Capture the cell that displays the provided text and extract its (x, y) central coordinate. 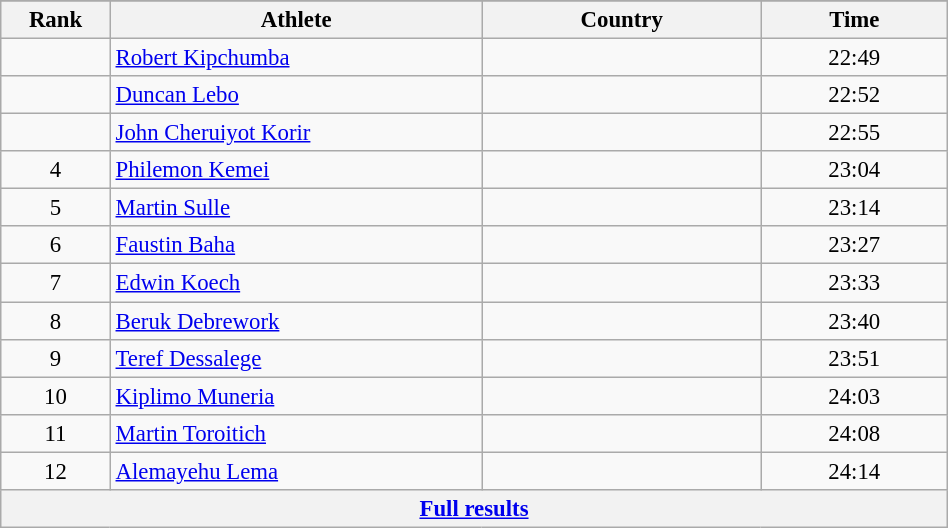
Martin Sulle (296, 208)
Full results (474, 509)
12 (56, 471)
Robert Kipchumba (296, 58)
4 (56, 170)
5 (56, 208)
Rank (56, 20)
6 (56, 245)
7 (56, 283)
22:55 (854, 133)
8 (56, 321)
23:14 (854, 208)
22:49 (854, 58)
Philemon Kemei (296, 170)
Edwin Koech (296, 283)
Faustin Baha (296, 245)
Athlete (296, 20)
23:40 (854, 321)
23:33 (854, 283)
Beruk Debrework (296, 321)
Alemayehu Lema (296, 471)
24:14 (854, 471)
9 (56, 358)
23:27 (854, 245)
John Cheruiyot Korir (296, 133)
10 (56, 396)
24:03 (854, 396)
Kiplimo Muneria (296, 396)
Teref Dessalege (296, 358)
Country (622, 20)
22:52 (854, 95)
24:08 (854, 433)
Martin Toroitich (296, 433)
Duncan Lebo (296, 95)
Time (854, 20)
23:51 (854, 358)
11 (56, 433)
23:04 (854, 170)
